Provide the (x, y) coordinate of the cell's center where the given text is located.  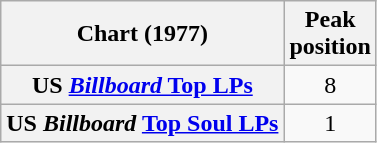
US Billboard Top Soul LPs (142, 123)
Chart (1977) (142, 34)
Peakposition (330, 34)
US Billboard Top LPs (142, 85)
1 (330, 123)
8 (330, 85)
